Return (x, y) of the center of cell containing provided text 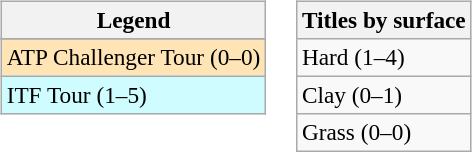
Hard (1–4) (384, 57)
Clay (0–1) (384, 95)
ATP Challenger Tour (0–0) (133, 57)
Legend (133, 20)
Titles by surface (384, 20)
Grass (0–0) (384, 133)
ITF Tour (1–5) (133, 95)
